Pinpoint the cell where the given text exists, returning its (x, y) midpoint coordinate. 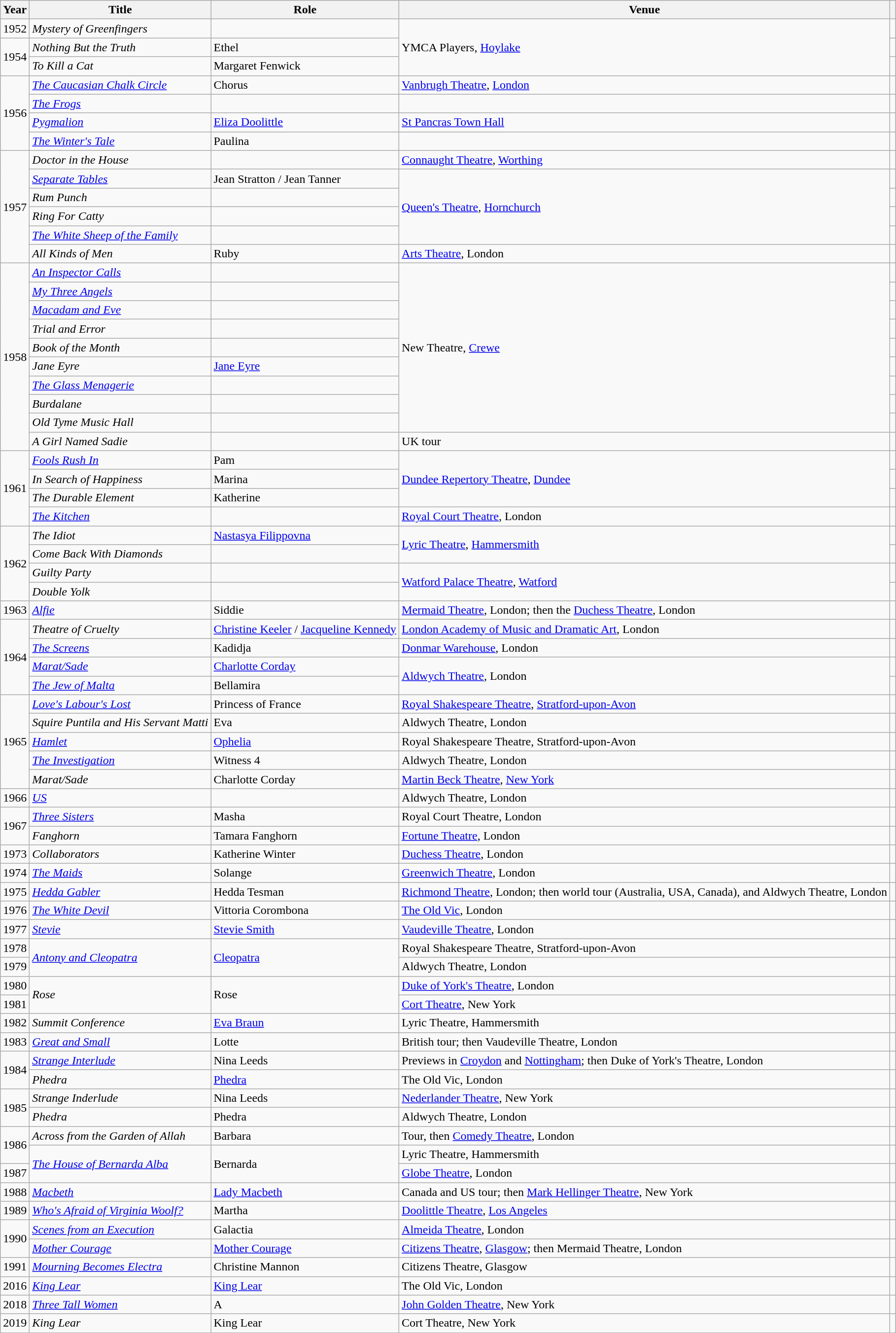
Princess of France (305, 704)
Canada and US tour; then Mark Hellinger Theatre, New York (645, 1192)
1957 (15, 207)
Christine Keeler / Jacqueline Kennedy (305, 629)
Old Tyme Music Hall (120, 422)
London Academy of Music and Dramatic Art, London (645, 629)
Martha (305, 1211)
Previews in Croydon and Nottingham; then Duke of York's Theatre, London (645, 1060)
1965 (15, 741)
1985 (15, 1107)
Great and Small (120, 1042)
Hamlet (120, 741)
The House of Bernarda Alba (120, 1164)
Globe Theatre, London (645, 1173)
1958 (15, 357)
An Inspector Calls (120, 273)
1990 (15, 1239)
Masha (305, 816)
Three Sisters (120, 816)
To Kill a Cat (120, 66)
Bernarda (305, 1164)
Stevie (120, 929)
Jean Stratton / Jean Tanner (305, 178)
Eliza Doolittle (305, 122)
Almeida Theatre, London (645, 1229)
1956 (15, 113)
Nastasya Filippovna (305, 535)
Barbara (305, 1135)
1981 (15, 1004)
1991 (15, 1267)
Strange Interlude (120, 1060)
Solange (305, 873)
Galactia (305, 1229)
St Pancras Town Hall (645, 122)
1974 (15, 873)
The Glass Menagerie (120, 385)
Katherine Winter (305, 854)
Fanghorn (120, 836)
Pygmalion (120, 122)
The White Sheep of the Family (120, 235)
Greenwich Theatre, London (645, 873)
Dundee Repertory Theatre, Dundee (645, 479)
The Jew of Malta (120, 685)
1952 (15, 29)
1975 (15, 892)
Arts Theatre, London (645, 254)
1983 (15, 1042)
Mermaid Theatre, London; then the Duchess Theatre, London (645, 610)
Bellamira (305, 685)
Siddie (305, 610)
Doolittle Theatre, Los Angeles (645, 1211)
Watford Palace Theatre, Watford (645, 582)
1988 (15, 1192)
Margaret Fenwick (305, 66)
Chorus (305, 85)
Title (120, 10)
Ring For Catty (120, 216)
1963 (15, 610)
New Theatre, Crewe (645, 348)
A (305, 1304)
British tour; then Vaudeville Theatre, London (645, 1042)
Three Tall Women (120, 1304)
Doctor in the House (120, 160)
1979 (15, 967)
YMCA Players, Hoylake (645, 47)
Hedda Tesman (305, 892)
Fools Rush In (120, 460)
Queen's Theatre, Hornchurch (645, 207)
Love's Labour's Lost (120, 704)
US (120, 798)
Vaudeville Theatre, London (645, 929)
The Caucasian Chalk Circle (120, 85)
Macbeth (120, 1192)
The Maids (120, 873)
Come Back With Diamonds (120, 554)
Vittoria Corombona (305, 911)
1954 (15, 57)
The White Devil (120, 911)
Year (15, 10)
Rum Punch (120, 197)
Paulina (305, 141)
Stevie Smith (305, 929)
Nederlander Theatre, New York (645, 1098)
Venue (645, 10)
Richmond Theatre, London; then world tour (Australia, USA, Canada), and Aldwych Theatre, London (645, 892)
1978 (15, 948)
Duchess Theatre, London (645, 854)
1982 (15, 1023)
Who's Afraid of Virginia Woolf? (120, 1211)
Donmar Warehouse, London (645, 648)
Katherine (305, 497)
Kadidja (305, 648)
Connaught Theatre, Worthing (645, 160)
My Three Angels (120, 291)
1967 (15, 826)
Tour, then Comedy Theatre, London (645, 1135)
Double Yolk (120, 592)
Book of the Month (120, 348)
Vanbrugh Theatre, London (645, 85)
The Screens (120, 648)
1966 (15, 798)
The Frogs (120, 104)
2018 (15, 1304)
Ethel (305, 47)
Squire Puntila and His Servant Matti (120, 723)
Martin Beck Theatre, New York (645, 779)
Ruby (305, 254)
Witness 4 (305, 760)
1964 (15, 657)
John Golden Theatre, New York (645, 1304)
The Kitchen (120, 516)
Trial and Error (120, 329)
Summit Conference (120, 1023)
Guilty Party (120, 573)
The Investigation (120, 760)
Duke of York's Theatre, London (645, 985)
1973 (15, 854)
Scenes from an Execution (120, 1229)
Collaborators (120, 854)
Cleopatra (305, 957)
1987 (15, 1173)
Eva (305, 723)
Burdalane (120, 404)
UK tour (645, 441)
Tamara Fanghorn (305, 836)
Mourning Becomes Electra (120, 1267)
Eva Braun (305, 1023)
Mystery of Greenfingers (120, 29)
1977 (15, 929)
The Durable Element (120, 497)
1980 (15, 985)
Role (305, 10)
Citizens Theatre, Glasgow (645, 1267)
2016 (15, 1286)
Citizens Theatre, Glasgow; then Mermaid Theatre, London (645, 1248)
Fortune Theatre, London (645, 836)
The Idiot (120, 535)
1986 (15, 1145)
Separate Tables (120, 178)
Theatre of Cruelty (120, 629)
Pam (305, 460)
Across from the Garden of Allah (120, 1135)
The Winter's Tale (120, 141)
Christine Mannon (305, 1267)
Lotte (305, 1042)
1984 (15, 1070)
Nothing But the Truth (120, 47)
1976 (15, 911)
Alfie (120, 610)
A Girl Named Sadie (120, 441)
1989 (15, 1211)
Macadam and Eve (120, 310)
Hedda Gabler (120, 892)
Antony and Cleopatra (120, 957)
2019 (15, 1323)
In Search of Happiness (120, 479)
1961 (15, 488)
All Kinds of Men (120, 254)
Ophelia (305, 741)
Lady Macbeth (305, 1192)
Strange Inderlude (120, 1098)
Marina (305, 479)
1962 (15, 563)
